Determine the [X, Y] coordinate at the center of the cell enclosing the given text.  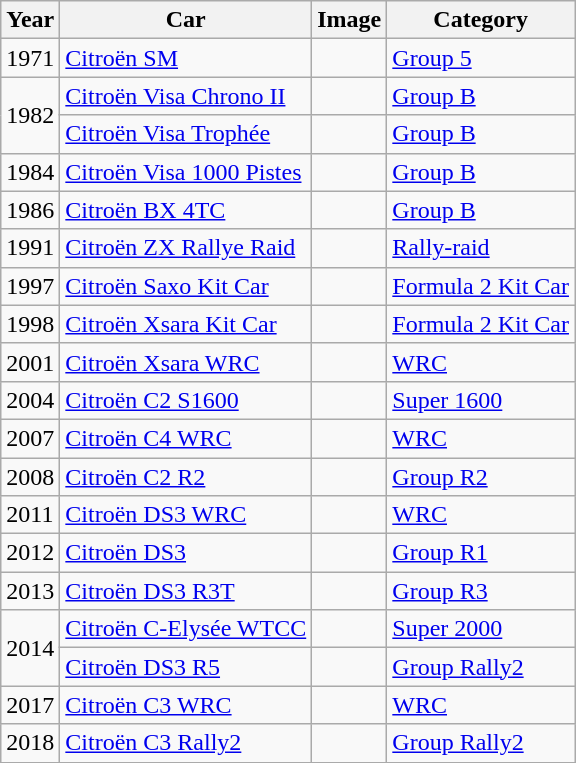
2004 [30, 400]
Citroën Visa 1000 Pistes [186, 172]
Citroën C4 WRC [186, 438]
Citroën DS3 R5 [186, 667]
Super 1600 [481, 400]
1982 [30, 115]
Group R1 [481, 553]
1998 [30, 324]
1986 [30, 210]
Citroën ZX Rallye Raid [186, 248]
Group R3 [481, 591]
Citroën C2 S1600 [186, 400]
Citroën Xsara WRC [186, 362]
Citroën Xsara Kit Car [186, 324]
2007 [30, 438]
Citroën BX 4TC [186, 210]
2014 [30, 648]
Citroën DS3 WRC [186, 515]
Citroën C2 R2 [186, 477]
2013 [30, 591]
Group 5 [481, 58]
Super 2000 [481, 629]
2018 [30, 743]
Year [30, 20]
1971 [30, 58]
Citroën C-Elysée WTCC [186, 629]
1997 [30, 286]
Citroën C3 Rally2 [186, 743]
Group R2 [481, 477]
1984 [30, 172]
2011 [30, 515]
Citroën Saxo Kit Car [186, 286]
Citroën C3 WRC [186, 705]
Category [481, 20]
Image [350, 20]
Rally-raid [481, 248]
Citroën Visa Chrono II [186, 96]
2012 [30, 553]
Car [186, 20]
Citroën DS3 [186, 553]
2017 [30, 705]
2008 [30, 477]
Citroën DS3 R3T [186, 591]
1991 [30, 248]
Citroën Visa Trophée [186, 134]
2001 [30, 362]
Citroën SM [186, 58]
